Determine the [X, Y] coordinate at the center of the cell enclosing the given text.  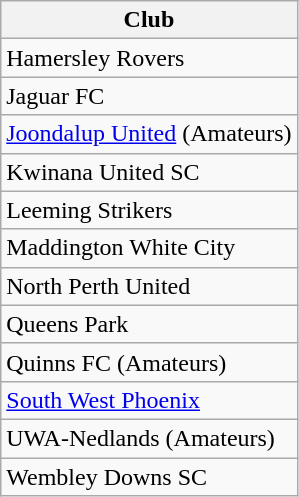
Leeming Strikers [149, 210]
Club [149, 20]
Hamersley Rovers [149, 58]
Joondalup United (Amateurs) [149, 134]
Queens Park [149, 324]
Wembley Downs SC [149, 477]
Jaguar FC [149, 96]
UWA-Nedlands (Amateurs) [149, 438]
Maddington White City [149, 248]
Quinns FC (Amateurs) [149, 362]
South West Phoenix [149, 400]
Kwinana United SC [149, 172]
North Perth United [149, 286]
